Capture the cell that displays the provided text and extract its (X, Y) central coordinate. 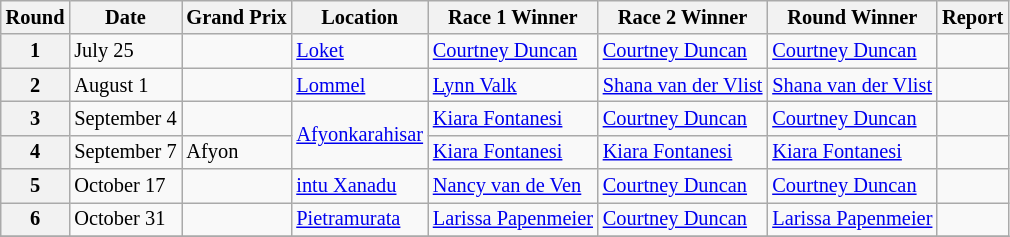
Location (359, 17)
2 (36, 85)
5 (36, 186)
Afyonkarahisar (359, 134)
6 (36, 219)
Nancy van de Ven (513, 186)
Round Winner (852, 17)
September 4 (125, 118)
September 7 (125, 152)
October 17 (125, 186)
Lommel (359, 85)
Afyon (237, 152)
Pietramurata (359, 219)
August 1 (125, 85)
4 (36, 152)
Report (972, 17)
Round (36, 17)
intu Xanadu (359, 186)
October 31 (125, 219)
3 (36, 118)
Race 2 Winner (683, 17)
Grand Prix (237, 17)
July 25 (125, 51)
Race 1 Winner (513, 17)
Lynn Valk (513, 85)
1 (36, 51)
Date (125, 17)
Loket (359, 51)
